Scan for the cell matching the given text and deliver its [x, y] coordinate at center. 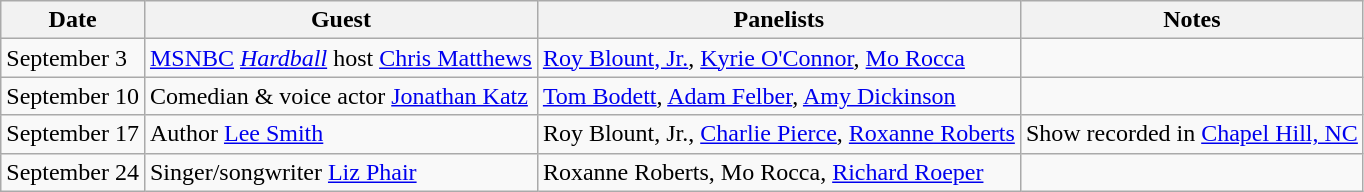
Roy Blount, Jr., Charlie Pierce, Roxanne Roberts [778, 134]
September 3 [73, 58]
Panelists [778, 20]
Guest [340, 20]
Roxanne Roberts, Mo Rocca, Richard Roeper [778, 172]
MSNBC Hardball host Chris Matthews [340, 58]
Tom Bodett, Adam Felber, Amy Dickinson [778, 96]
September 17 [73, 134]
Date [73, 20]
Singer/songwriter Liz Phair [340, 172]
September 24 [73, 172]
Author Lee Smith [340, 134]
Notes [1192, 20]
Comedian & voice actor Jonathan Katz [340, 96]
Show recorded in Chapel Hill, NC [1192, 134]
September 10 [73, 96]
Roy Blount, Jr., Kyrie O'Connor, Mo Rocca [778, 58]
